Find where the given text appears and provide that cell's center as (X, Y) coordinate. 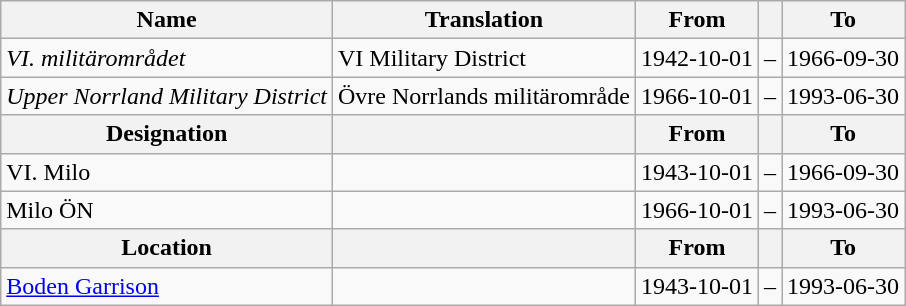
VI Military District (484, 58)
Boden Garrison (167, 286)
VI. Milo (167, 172)
Övre Norrlands militärområde (484, 96)
Name (167, 20)
VI. militärområdet (167, 58)
Milo ÖN (167, 210)
1942-10-01 (696, 58)
Translation (484, 20)
Location (167, 248)
Designation (167, 134)
Upper Norrland Military District (167, 96)
